Extract the [x, y] coordinate from the center of the cell holding the provided text.  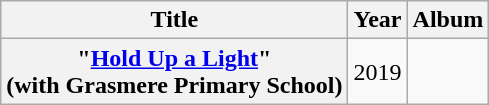
Title [174, 20]
Year [378, 20]
Album [448, 20]
2019 [378, 72]
"Hold Up a Light" (with Grasmere Primary School) [174, 72]
